Scan for the cell matching the given text and deliver its [X, Y] coordinate at center. 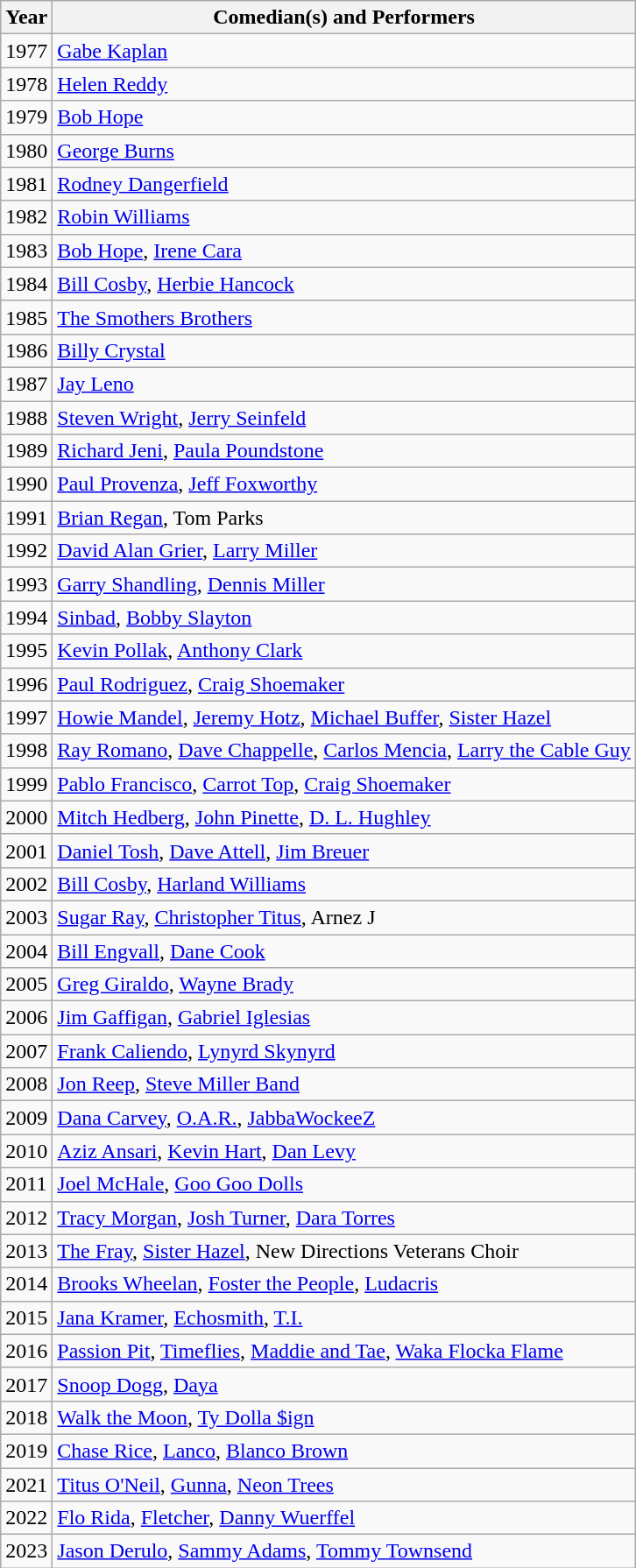
1992 [26, 551]
1986 [26, 350]
Snoop Dogg, Daya [344, 1384]
2005 [26, 985]
1998 [26, 751]
Daniel Tosh, Dave Attell, Jim Breuer [344, 851]
Kevin Pollak, Anthony Clark [344, 651]
Year [26, 18]
Sinbad, Bobby Slayton [344, 618]
Ray Romano, Dave Chappelle, Carlos Mencia, Larry the Cable Guy [344, 751]
The Fray, Sister Hazel, New Directions Veterans Choir [344, 1251]
2016 [26, 1351]
2023 [26, 1551]
1981 [26, 184]
1989 [26, 451]
2022 [26, 1518]
2010 [26, 1151]
Jon Reep, Steve Miller Band [344, 1084]
1995 [26, 651]
Pablo Francisco, Carrot Top, Craig Shoemaker [344, 784]
2013 [26, 1251]
2003 [26, 917]
1990 [26, 484]
2021 [26, 1485]
2008 [26, 1084]
Passion Pit, Timeflies, Maddie and Tae, Waka Flocka Flame [344, 1351]
2006 [26, 1018]
Chase Rice, Lanco, Blanco Brown [344, 1451]
1977 [26, 51]
Billy Crystal [344, 350]
Titus O'Neil, Gunna, Neon Trees [344, 1485]
Tracy Morgan, Josh Turner, Dara Torres [344, 1218]
Robin Williams [344, 217]
Garry Shandling, Dennis Miller [344, 584]
1991 [26, 518]
1985 [26, 317]
Dana Carvey, O.A.R., JabbaWockeeZ [344, 1118]
Paul Provenza, Jeff Foxworthy [344, 484]
Bob Hope, Irene Cara [344, 251]
1987 [26, 384]
1984 [26, 284]
2014 [26, 1284]
Jason Derulo, Sammy Adams, Tommy Townsend [344, 1551]
The Smothers Brothers [344, 317]
1978 [26, 84]
Bill Engvall, Dane Cook [344, 950]
1980 [26, 151]
Brian Regan, Tom Parks [344, 518]
Sugar Ray, Christopher Titus, Arnez J [344, 917]
2011 [26, 1184]
1979 [26, 117]
2001 [26, 851]
Jim Gaffigan, Gabriel Iglesias [344, 1018]
Flo Rida, Fletcher, Danny Wuerffel [344, 1518]
1993 [26, 584]
1994 [26, 618]
Greg Giraldo, Wayne Brady [344, 985]
2015 [26, 1317]
2017 [26, 1384]
1983 [26, 251]
2002 [26, 884]
1999 [26, 784]
Frank Caliendo, Lynyrd Skynyrd [344, 1051]
2018 [26, 1417]
Paul Rodriguez, Craig Shoemaker [344, 684]
Gabe Kaplan [344, 51]
1982 [26, 217]
Richard Jeni, Paula Poundstone [344, 451]
Helen Reddy [344, 84]
1996 [26, 684]
2012 [26, 1218]
Rodney Dangerfield [344, 184]
2007 [26, 1051]
Joel McHale, Goo Goo Dolls [344, 1184]
Steven Wright, Jerry Seinfeld [344, 418]
David Alan Grier, Larry Miller [344, 551]
Bill Cosby, Herbie Hancock [344, 284]
Bill Cosby, Harland Williams [344, 884]
Jay Leno [344, 384]
1997 [26, 717]
Aziz Ansari, Kevin Hart, Dan Levy [344, 1151]
Comedian(s) and Performers [344, 18]
Jana Kramer, Echosmith, T.I. [344, 1317]
2004 [26, 950]
Howie Mandel, Jeremy Hotz, Michael Buffer, Sister Hazel [344, 717]
Bob Hope [344, 117]
George Burns [344, 151]
Brooks Wheelan, Foster the People, Ludacris [344, 1284]
2000 [26, 817]
Walk the Moon, Ty Dolla $ign [344, 1417]
2019 [26, 1451]
1988 [26, 418]
Mitch Hedberg, John Pinette, D. L. Hughley [344, 817]
2009 [26, 1118]
